Locate the cell with the specified text and output its [x, y] center coordinate. 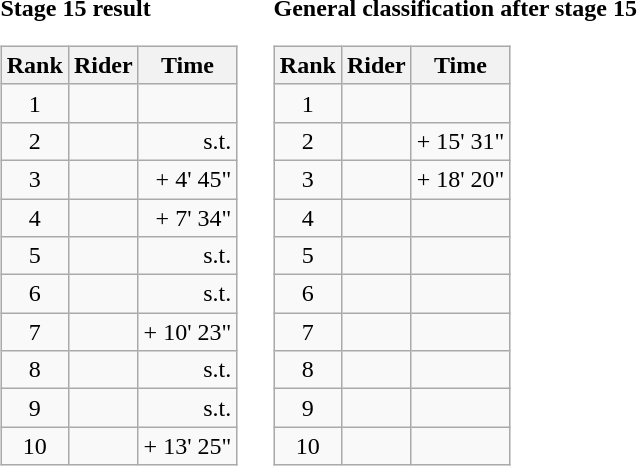
+ 10' 23" [188, 332]
+ 18' 20" [460, 179]
+ 13' 25" [188, 446]
+ 15' 31" [460, 141]
+ 4' 45" [188, 179]
+ 7' 34" [188, 217]
